Extract the (x, y) coordinate from the center of the cell holding the provided text.  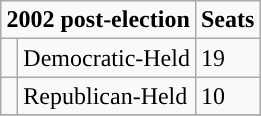
Seats (227, 20)
19 (227, 58)
10 (227, 96)
Republican-Held (107, 96)
2002 post-election (98, 20)
Democratic-Held (107, 58)
